Output the (X, Y) coordinate of the center of the cell containing the given text.  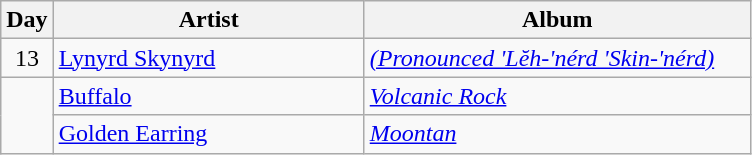
Day (27, 20)
Lynyrd Skynyrd (208, 58)
Album (557, 20)
Volcanic Rock (557, 96)
Moontan (557, 134)
Golden Earring (208, 134)
Artist (208, 20)
(Pronounced 'Lĕh-'nérd 'Skin-'nérd) (557, 58)
Buffalo (208, 96)
13 (27, 58)
